Scan for the cell matching the given text and deliver its (x, y) coordinate at center. 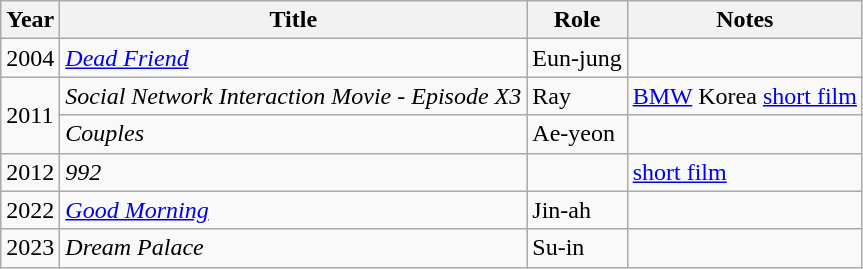
BMW Korea short film (744, 96)
2004 (30, 58)
Su-in (577, 248)
short film (744, 172)
992 (294, 172)
Ray (577, 96)
2022 (30, 210)
Good Morning (294, 210)
Dream Palace (294, 248)
Title (294, 20)
Ae-yeon (577, 134)
Year (30, 20)
Notes (744, 20)
2012 (30, 172)
2023 (30, 248)
Role (577, 20)
Dead Friend (294, 58)
Jin-ah (577, 210)
Couples (294, 134)
Eun-jung (577, 58)
2011 (30, 115)
Social Network Interaction Movie - Episode X3 (294, 96)
